Pinpoint the cell where the given text exists, returning its (X, Y) midpoint coordinate. 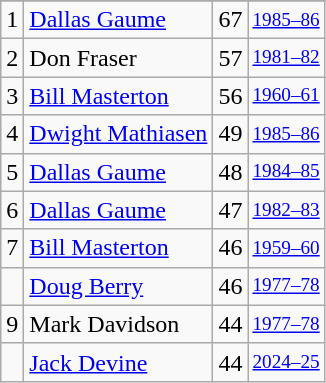
Jack Devine (118, 362)
Dwight Mathiasen (118, 134)
1981–82 (286, 58)
47 (230, 210)
5 (12, 172)
9 (12, 324)
Doug Berry (118, 286)
1984–85 (286, 172)
6 (12, 210)
1 (12, 20)
Mark Davidson (118, 324)
1960–61 (286, 96)
3 (12, 96)
48 (230, 172)
Don Fraser (118, 58)
7 (12, 248)
1982–83 (286, 210)
56 (230, 96)
2 (12, 58)
4 (12, 134)
57 (230, 58)
67 (230, 20)
49 (230, 134)
2024–25 (286, 362)
1959–60 (286, 248)
